Output the [X, Y] coordinate of the center of the cell containing the given text.  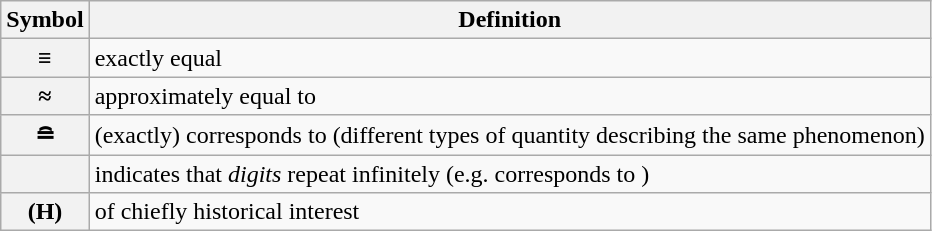
≘ [45, 135]
indicates that digits repeat infinitely (e.g. corresponds to ) [510, 173]
≡ [45, 58]
approximately equal to [510, 96]
exactly equal [510, 58]
(H) [45, 212]
Definition [510, 20]
≈ [45, 96]
Symbol [45, 20]
of chiefly historical interest [510, 212]
(exactly) corresponds to (different types of quantity describing the same phenomenon) [510, 135]
